Scan for the cell matching the given text and deliver its (x, y) coordinate at center. 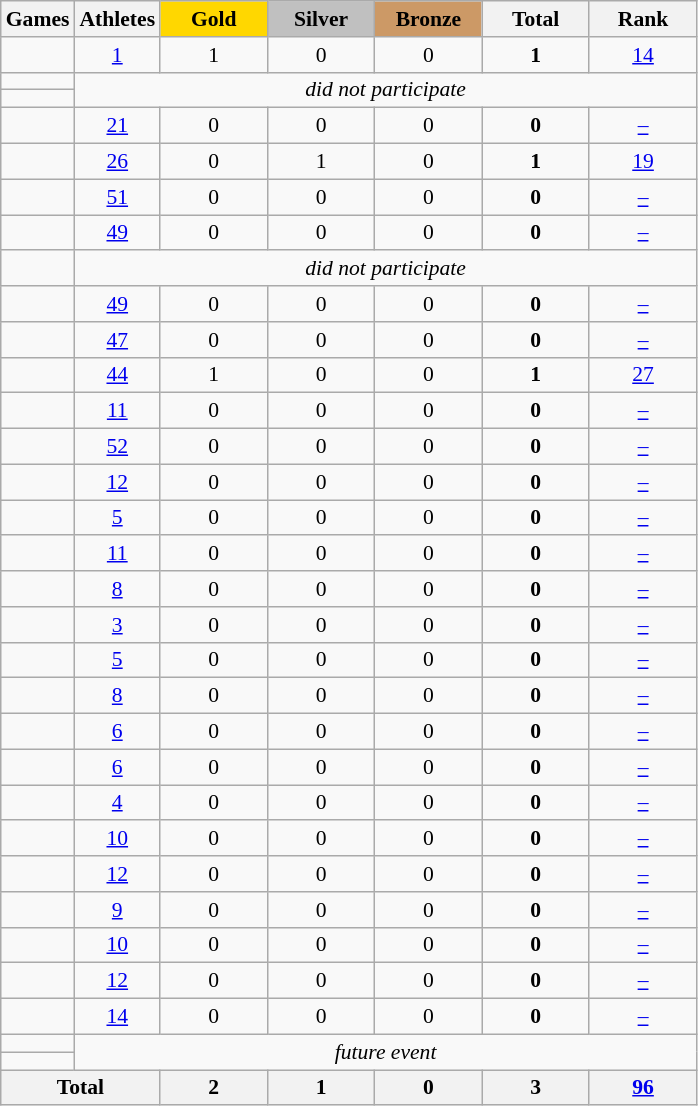
Silver (320, 19)
19 (642, 162)
96 (642, 1088)
future event (385, 1052)
27 (642, 375)
2 (214, 1088)
4 (117, 803)
26 (117, 162)
Athletes (117, 19)
Bronze (428, 19)
51 (117, 197)
44 (117, 375)
21 (117, 126)
9 (117, 910)
Gold (214, 19)
Rank (642, 19)
52 (117, 447)
47 (117, 340)
Games (38, 19)
